Detect which cell encompasses the target text, then output its [x, y] center coordinate. 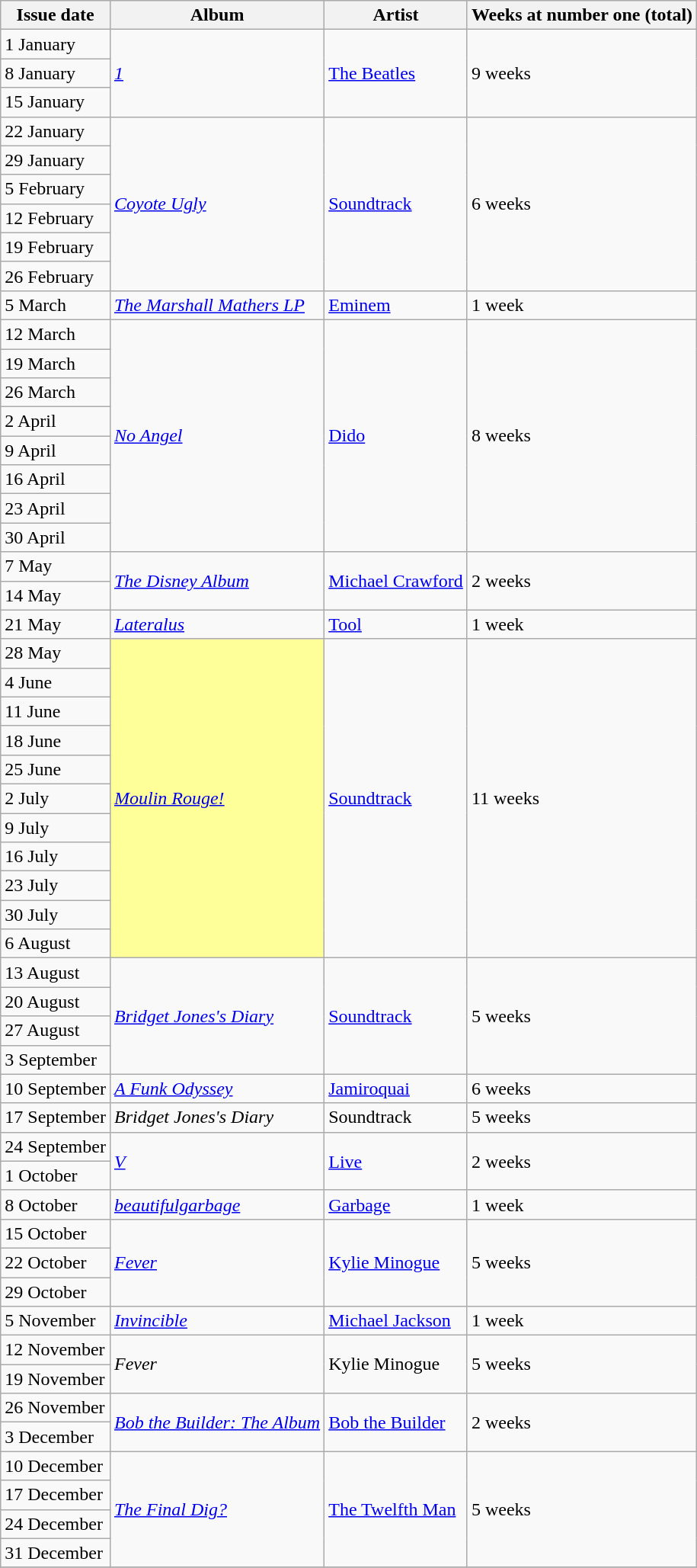
The Twelfth Man [396, 1509]
31 December [56, 1553]
26 November [56, 1408]
1 October [56, 1175]
1 January [56, 44]
Jamiroquai [396, 1089]
2 April [56, 422]
Issue date [56, 15]
9 July [56, 827]
Dido [396, 435]
29 October [56, 1292]
11 weeks [582, 799]
5 November [56, 1321]
15 October [56, 1233]
Weeks at number one (total) [582, 15]
12 February [56, 218]
30 April [56, 537]
The Final Dig? [216, 1509]
A Funk Odyssey [216, 1089]
16 April [56, 479]
Invincible [216, 1321]
19 February [56, 247]
No Angel [216, 435]
25 June [56, 769]
22 January [56, 131]
Bob the Builder: The Album [216, 1422]
10 September [56, 1089]
Tool [396, 624]
27 August [56, 1031]
9 April [56, 451]
26 March [56, 393]
19 November [56, 1379]
Michael Crawford [396, 581]
20 August [56, 1002]
The Disney Album [216, 581]
17 September [56, 1117]
23 April [56, 508]
26 February [56, 276]
3 September [56, 1060]
17 December [56, 1495]
24 September [56, 1146]
7 May [56, 566]
8 October [56, 1204]
Lateralus [216, 624]
The Marshall Mathers LP [216, 305]
30 July [56, 915]
28 May [56, 653]
Moulin Rouge! [216, 799]
5 March [56, 305]
Garbage [396, 1204]
Bob the Builder [396, 1422]
24 December [56, 1524]
13 August [56, 973]
8 weeks [582, 435]
Eminem [396, 305]
16 July [56, 857]
beautifulgarbage [216, 1204]
14 May [56, 595]
1 [216, 73]
3 December [56, 1437]
12 November [56, 1350]
21 May [56, 624]
11 June [56, 711]
8 January [56, 73]
Album [216, 15]
22 October [56, 1262]
4 June [56, 682]
The Beatles [396, 73]
9 weeks [582, 73]
5 February [56, 189]
19 March [56, 364]
Artist [396, 15]
Live [396, 1161]
12 March [56, 334]
23 July [56, 886]
V [216, 1161]
15 January [56, 102]
29 January [56, 160]
Michael Jackson [396, 1321]
18 June [56, 740]
2 July [56, 798]
Coyote Ugly [216, 204]
10 December [56, 1466]
6 August [56, 944]
